Capture the cell that displays the provided text and extract its [X, Y] central coordinate. 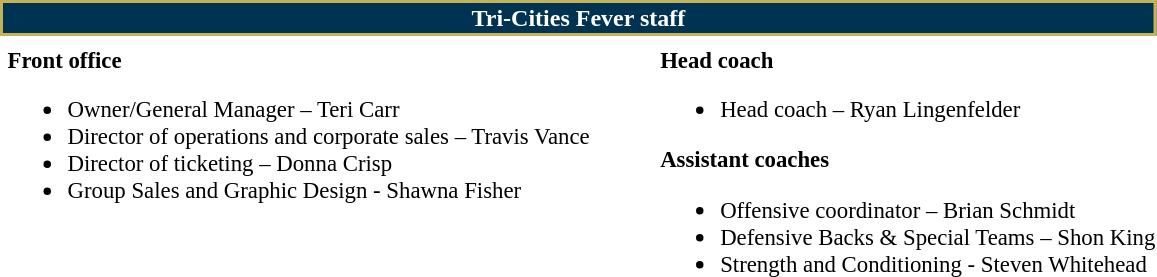
Tri-Cities Fever staff [578, 18]
